Find where the given text appears and provide that cell's center as [X, Y] coordinate. 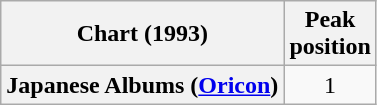
Chart (1993) [142, 34]
Japanese Albums (Oricon) [142, 85]
1 [330, 85]
Peak position [330, 34]
